Search for the cell housing the specified text and yield its (x, y) center coordinate. 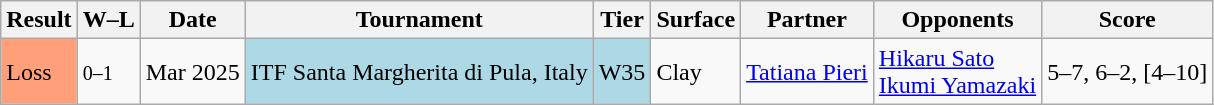
Result (39, 20)
Hikaru Sato Ikumi Yamazaki (957, 72)
Partner (808, 20)
Clay (696, 72)
W–L (108, 20)
Score (1128, 20)
0–1 (108, 72)
Tier (622, 20)
Tournament (419, 20)
Mar 2025 (192, 72)
Opponents (957, 20)
5–7, 6–2, [4–10] (1128, 72)
Tatiana Pieri (808, 72)
Loss (39, 72)
Date (192, 20)
ITF Santa Margherita di Pula, Italy (419, 72)
W35 (622, 72)
Surface (696, 20)
